Detect which cell encompasses the target text, then output its (X, Y) center coordinate. 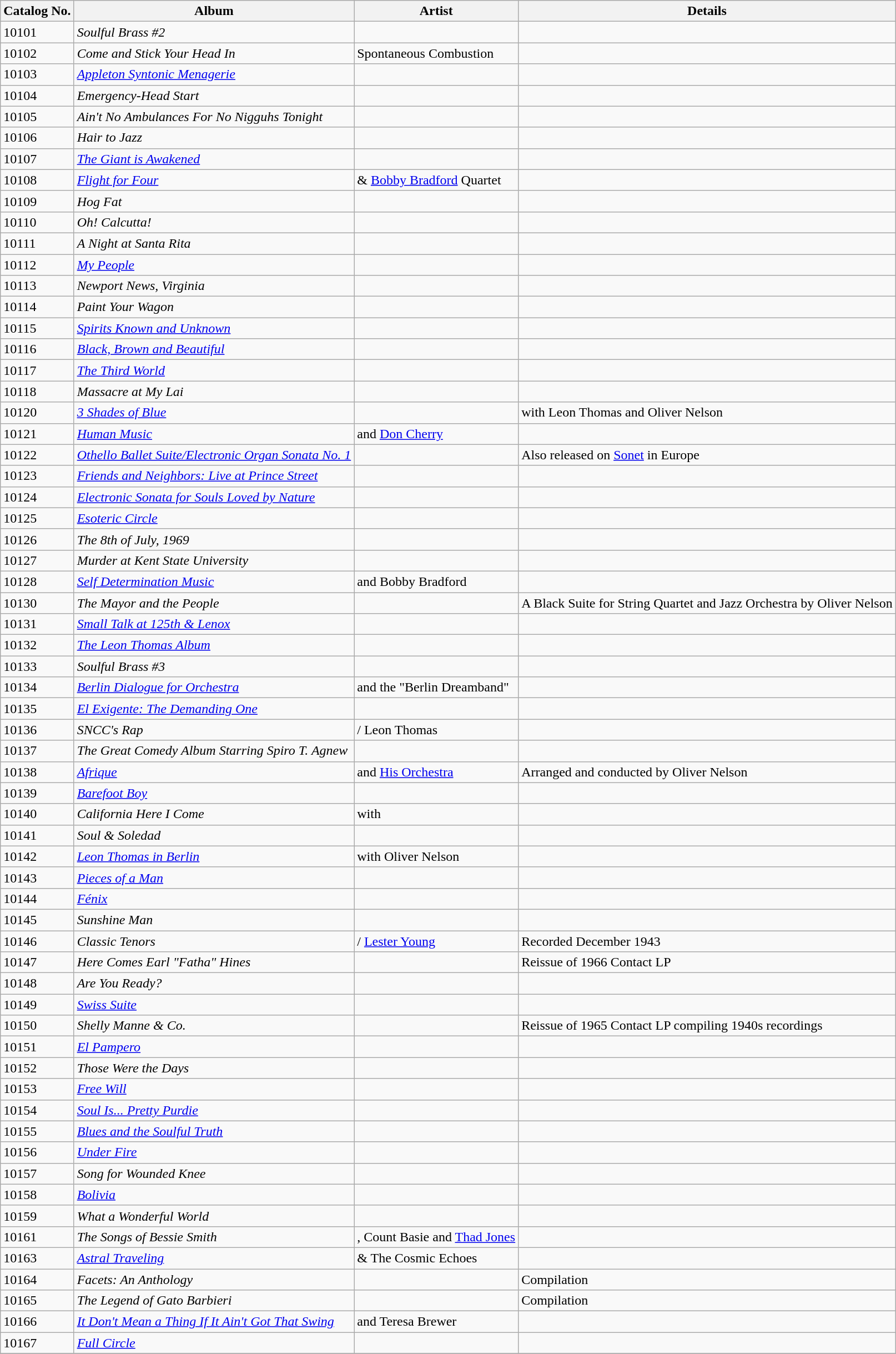
Full Circle (214, 1343)
Soulful Brass #3 (214, 666)
10158 (37, 1195)
10123 (37, 476)
Small Talk at 125th & Lenox (214, 624)
Fénix (214, 899)
A Night at Santa Rita (214, 243)
Arranged and conducted by Oliver Nelson (707, 772)
10157 (37, 1174)
SNCC's Rap (214, 730)
Massacre at My Lai (214, 392)
and Don Cherry (436, 434)
Soul & Soledad (214, 835)
10121 (37, 434)
10117 (37, 370)
California Here I Come (214, 814)
Astral Traveling (214, 1258)
Also released on Sonet in Europe (707, 455)
Soulful Brass #2 (214, 32)
10115 (37, 328)
& Bobby Bradford Quartet (436, 180)
10116 (37, 349)
Shelly Manne & Co. (214, 1026)
Spirits Known and Unknown (214, 328)
The Great Comedy Album Starring Spiro T. Agnew (214, 751)
Sunshine Man (214, 920)
10144 (37, 899)
Oh! Calcutta! (214, 222)
with Leon Thomas and Oliver Nelson (707, 413)
The Giant is Awakened (214, 159)
Classic Tenors (214, 941)
10109 (37, 201)
10142 (37, 856)
Come and Stick Your Head In (214, 53)
The Mayor and the People (214, 603)
10132 (37, 645)
Catalog No. (37, 11)
Berlin Dialogue for Orchestra (214, 688)
Bolivia (214, 1195)
Hog Fat (214, 201)
Friends and Neighbors: Live at Prince Street (214, 476)
It Don't Mean a Thing If It Ain't Got That Swing (214, 1322)
10105 (37, 117)
Afrique (214, 772)
Reissue of 1966 Contact LP (707, 962)
The Leon Thomas Album (214, 645)
El Pampero (214, 1047)
Free Will (214, 1089)
10127 (37, 560)
and Teresa Brewer (436, 1322)
Appleton Syntonic Menagerie (214, 74)
Emergency-Head Start (214, 96)
10165 (37, 1301)
Album (214, 11)
Here Comes Earl "Fatha" Hines (214, 962)
10145 (37, 920)
10155 (37, 1131)
10126 (37, 539)
10146 (37, 941)
Black, Brown and Beautiful (214, 349)
10143 (37, 877)
10151 (37, 1047)
10102 (37, 53)
A Black Suite for String Quartet and Jazz Orchestra by Oliver Nelson (707, 603)
10101 (37, 32)
10136 (37, 730)
10137 (37, 751)
, Count Basie and Thad Jones (436, 1237)
10110 (37, 222)
10108 (37, 180)
10166 (37, 1322)
Song for Wounded Knee (214, 1174)
El Exigente: The Demanding One (214, 709)
10122 (37, 455)
10152 (37, 1068)
10124 (37, 497)
/ Leon Thomas (436, 730)
10138 (37, 772)
and His Orchestra (436, 772)
10133 (37, 666)
Electronic Sonata for Souls Loved by Nature (214, 497)
10104 (37, 96)
10130 (37, 603)
10140 (37, 814)
and the "Berlin Dreamband" (436, 688)
10131 (37, 624)
The Third World (214, 370)
Newport News, Virginia (214, 286)
10153 (37, 1089)
10103 (37, 74)
Human Music (214, 434)
10118 (37, 392)
3 Shades of Blue (214, 413)
Blues and the Soulful Truth (214, 1131)
Reissue of 1965 Contact LP compiling 1940s recordings (707, 1026)
10134 (37, 688)
Leon Thomas in Berlin (214, 856)
Under Fire (214, 1152)
10113 (37, 286)
10112 (37, 265)
Those Were the Days (214, 1068)
10148 (37, 984)
10111 (37, 243)
Hair to Jazz (214, 138)
& The Cosmic Echoes (436, 1258)
10107 (37, 159)
Swiss Suite (214, 1005)
Othello Ballet Suite/Electronic Organ Sonata No. 1 (214, 455)
10167 (37, 1343)
The Songs of Bessie Smith (214, 1237)
10147 (37, 962)
10159 (37, 1216)
My People (214, 265)
10120 (37, 413)
Pieces of a Man (214, 877)
Ain't No Ambulances For No Nigguhs Tonight (214, 117)
10128 (37, 581)
10114 (37, 307)
10154 (37, 1110)
10135 (37, 709)
10141 (37, 835)
Self Determination Music (214, 581)
The 8th of July, 1969 (214, 539)
with (436, 814)
Paint Your Wagon (214, 307)
10149 (37, 1005)
Soul Is... Pretty Purdie (214, 1110)
Barefoot Boy (214, 793)
10163 (37, 1258)
Facets: An Anthology (214, 1279)
Spontaneous Combustion (436, 53)
with Oliver Nelson (436, 856)
10150 (37, 1026)
Are You Ready? (214, 984)
Recorded December 1943 (707, 941)
Esoteric Circle (214, 518)
Murder at Kent State University (214, 560)
10164 (37, 1279)
Artist (436, 11)
Flight for Four (214, 180)
10125 (37, 518)
The Legend of Gato Barbieri (214, 1301)
/ Lester Young (436, 941)
What a Wonderful World (214, 1216)
Details (707, 11)
and Bobby Bradford (436, 581)
10156 (37, 1152)
10106 (37, 138)
10161 (37, 1237)
10139 (37, 793)
